Detect which cell encompasses the target text, then output its (x, y) center coordinate. 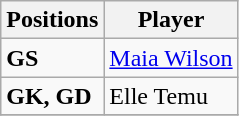
Positions (52, 20)
Maia Wilson (171, 58)
GK, GD (52, 96)
GS (52, 58)
Player (171, 20)
Elle Temu (171, 96)
